Return (x, y) of the center of cell containing provided text 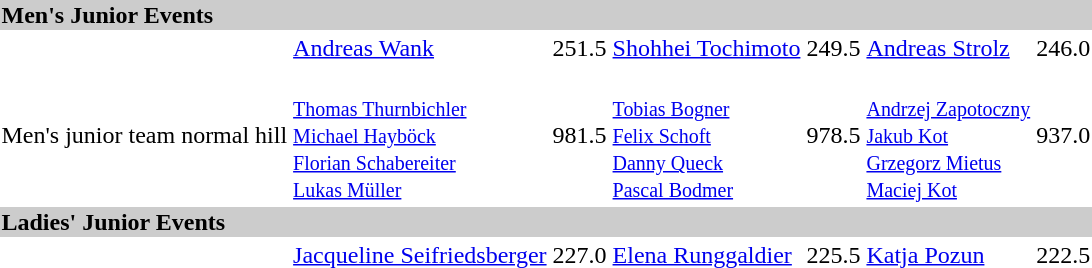
Andrzej ZapotocznyJakub KotGrzegorz MietusMaciej Kot (948, 135)
Thomas ThurnbichlerMichael HayböckFlorian SchabereiterLukas Müller (420, 135)
246.0 (1064, 48)
Ladies' Junior Events (546, 222)
Shohhei Tochimoto (706, 48)
Men's Junior Events (546, 15)
981.5 (580, 135)
Andreas Strolz (948, 48)
978.5 (834, 135)
Men's junior team normal hill (144, 135)
Tobias BognerFelix SchoftDanny QueckPascal Bodmer (706, 135)
Andreas Wank (420, 48)
249.5 (834, 48)
251.5 (580, 48)
937.0 (1064, 135)
